Search for the cell housing the specified text and yield its [x, y] center coordinate. 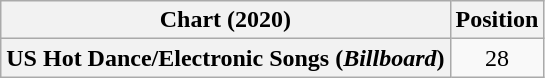
28 [497, 58]
US Hot Dance/Electronic Songs (Billboard) [226, 58]
Chart (2020) [226, 20]
Position [497, 20]
